Output the [x, y] coordinate of the center of the cell containing the given text.  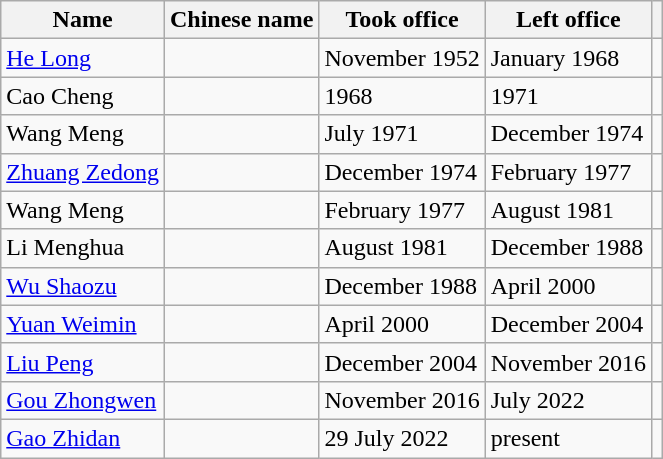
July 1971 [402, 134]
Left office [568, 20]
Gao Zhidan [83, 438]
Yuan Weimin [83, 324]
1968 [402, 96]
Wu Shaozu [83, 286]
November 1952 [402, 58]
Zhuang Zedong [83, 172]
Gou Zhongwen [83, 400]
Liu Peng [83, 362]
He Long [83, 58]
1971 [568, 96]
Li Menghua [83, 248]
present [568, 438]
Chinese name [241, 20]
29 July 2022 [402, 438]
Name [83, 20]
Cao Cheng [83, 96]
January 1968 [568, 58]
July 2022 [568, 400]
Took office [402, 20]
